Return (X, Y) of the center of cell containing provided text 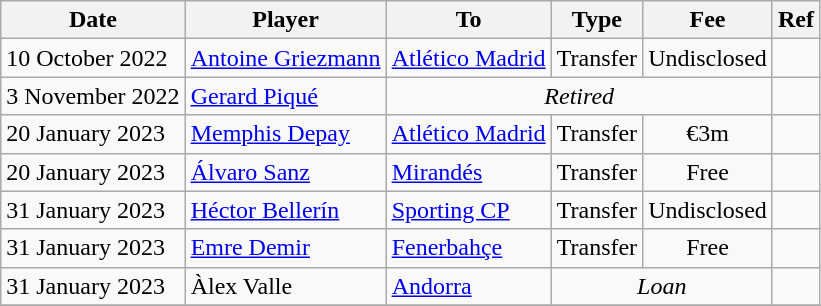
Andorra (468, 286)
Antoine Griezmann (286, 58)
Player (286, 20)
Retired (579, 96)
Memphis Depay (286, 134)
10 October 2022 (93, 58)
3 November 2022 (93, 96)
Ref (796, 20)
Héctor Bellerín (286, 210)
Sporting CP (468, 210)
€3m (708, 134)
Mirandés (468, 172)
Fee (708, 20)
Type (597, 20)
Fenerbahçe (468, 248)
Álvaro Sanz (286, 172)
Loan (662, 286)
Emre Demir (286, 248)
Date (93, 20)
Gerard Piqué (286, 96)
Àlex Valle (286, 286)
To (468, 20)
